For the text-containing cell, return its midpoint in [x, y] coordinate format. 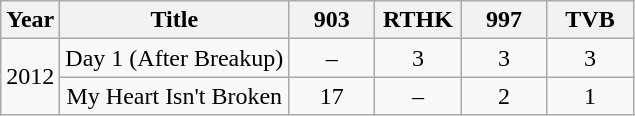
My Heart Isn't Broken [174, 96]
2 [504, 96]
17 [332, 96]
1 [590, 96]
RTHK [418, 20]
997 [504, 20]
2012 [30, 77]
903 [332, 20]
TVB [590, 20]
Year [30, 20]
Day 1 (After Breakup) [174, 58]
Title [174, 20]
